Locate the cell with the specified text and output its (X, Y) center coordinate. 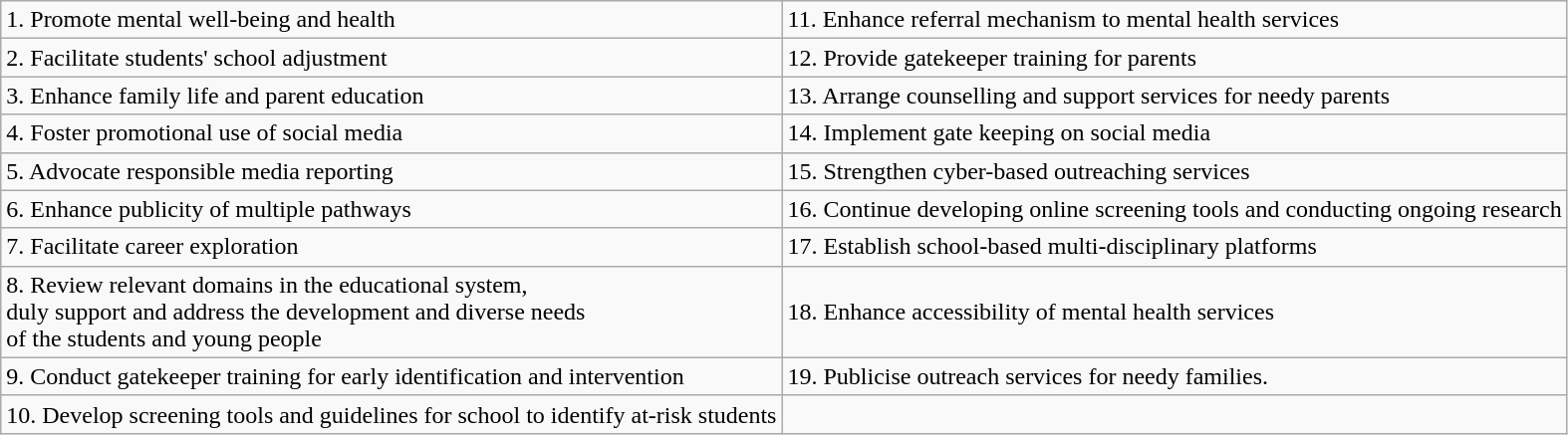
14. Implement gate keeping on social media (1175, 133)
11. Enhance referral mechanism to mental health services (1175, 20)
2. Facilitate students' school adjustment (392, 58)
3. Enhance family life and parent education (392, 96)
17. Establish school-based multi-disciplinary platforms (1175, 247)
5. Advocate responsible media reporting (392, 171)
7. Facilitate career exploration (392, 247)
13. Arrange counselling and support services for needy parents (1175, 96)
6. Enhance publicity of multiple pathways (392, 209)
1. Promote mental well-being and health (392, 20)
19. Publicise outreach services for needy families. (1175, 376)
9. Conduct gatekeeper training for early identification and intervention (392, 376)
12. Provide gatekeeper training for parents (1175, 58)
8. Review relevant domains in the educational system,duly support and address the development and diverse needsof the students and young people (392, 312)
15. Strengthen cyber-based outreaching services (1175, 171)
10. Develop screening tools and guidelines for school to identify at-risk students (392, 414)
18. Enhance accessibility of mental health services (1175, 312)
4. Foster promotional use of social media (392, 133)
16. Continue developing online screening tools and conducting ongoing research (1175, 209)
